Scan for the cell matching the given text and deliver its (X, Y) coordinate at center. 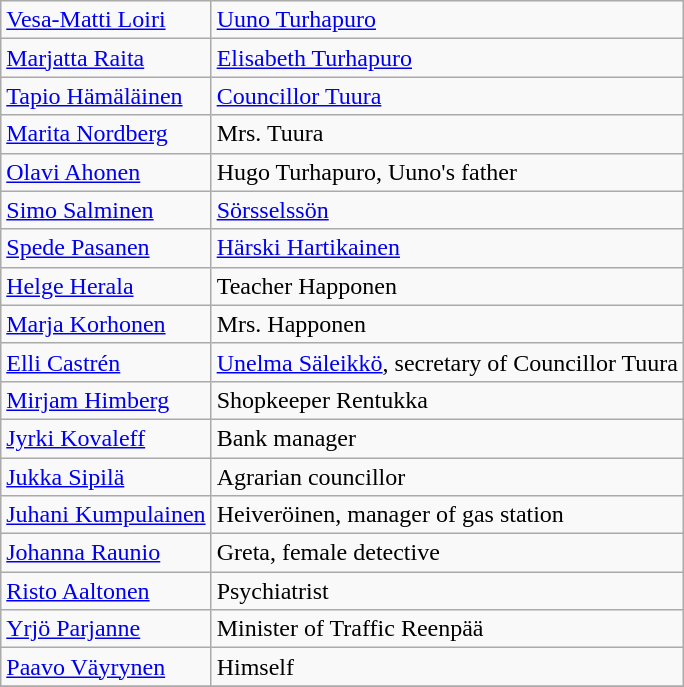
Paavo Väyrynen (106, 667)
Uuno Turhapuro (447, 20)
Marjatta Raita (106, 58)
Vesa-Matti Loiri (106, 20)
Heiveröinen, manager of gas station (447, 515)
Johanna Raunio (106, 553)
Risto Aaltonen (106, 591)
Teacher Happonen (447, 286)
Hugo Turhapuro, Uuno's father (447, 172)
Simo Salminen (106, 210)
Councillor Tuura (447, 96)
Helge Herala (106, 286)
Mirjam Himberg (106, 400)
Bank manager (447, 438)
Elisabeth Turhapuro (447, 58)
Unelma Säleikkö, secretary of Councillor Tuura (447, 362)
Agrarian councillor (447, 477)
Himself (447, 667)
Mrs. Tuura (447, 134)
Greta, female detective (447, 553)
Tapio Hämäläinen (106, 96)
Mrs. Happonen (447, 324)
Yrjö Parjanne (106, 629)
Olavi Ahonen (106, 172)
Sörsselssön (447, 210)
Elli Castrén (106, 362)
Juhani Kumpulainen (106, 515)
Jukka Sipilä (106, 477)
Shopkeeper Rentukka (447, 400)
Härski Hartikainen (447, 248)
Spede Pasanen (106, 248)
Minister of Traffic Reenpää (447, 629)
Psychiatrist (447, 591)
Jyrki Kovaleff (106, 438)
Marita Nordberg (106, 134)
Marja Korhonen (106, 324)
